Return the (x, y) coordinate for the center point of the cell that contains the specified text.  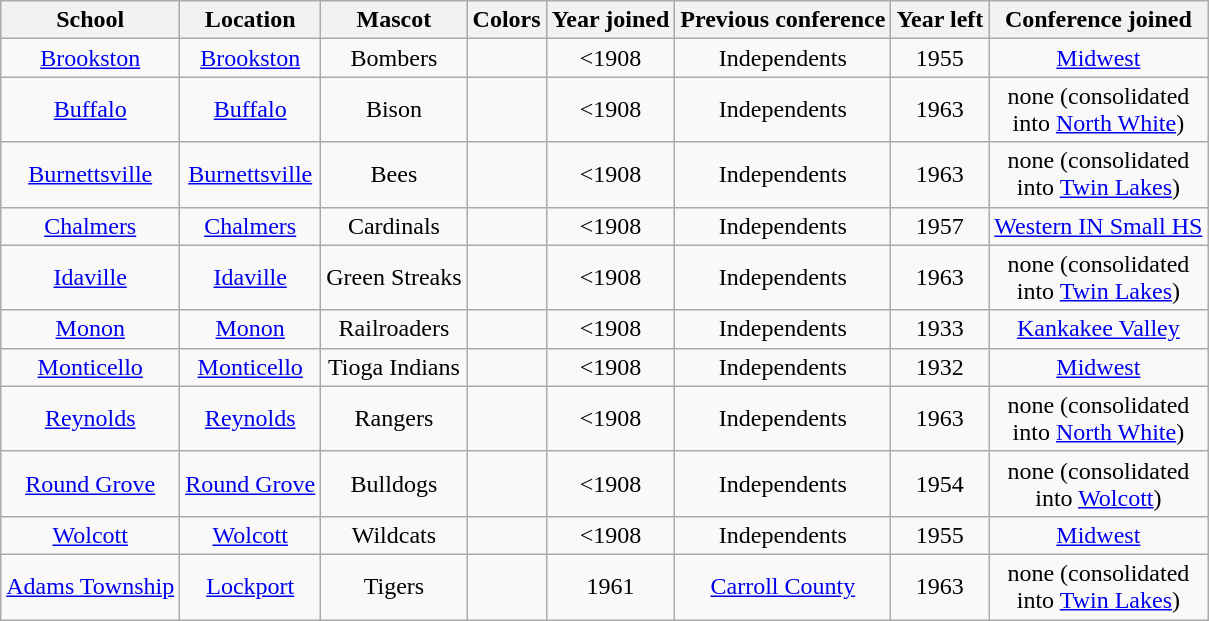
Conference joined (1098, 20)
Carroll County (783, 586)
Tigers (394, 586)
Adams Township (90, 586)
School (90, 20)
Bison (394, 110)
Railroaders (394, 329)
Colors (506, 20)
1932 (940, 367)
1961 (610, 586)
Previous conference (783, 20)
1954 (940, 484)
Cardinals (394, 226)
Year joined (610, 20)
Lockport (250, 586)
Wildcats (394, 535)
Bulldogs (394, 484)
Bees (394, 174)
Western IN Small HS (1098, 226)
Location (250, 20)
Mascot (394, 20)
1933 (940, 329)
Rangers (394, 418)
Green Streaks (394, 278)
Kankakee Valley (1098, 329)
Year left (940, 20)
1957 (940, 226)
Bombers (394, 58)
none (consolidatedinto Wolcott) (1098, 484)
Tioga Indians (394, 367)
